For the text-containing cell, return its midpoint in [x, y] coordinate format. 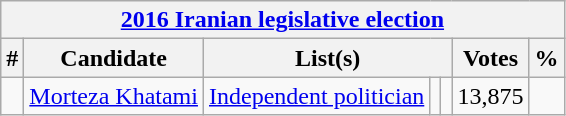
2016 Iranian legislative election [282, 20]
Independent politician [316, 96]
# [12, 58]
13,875 [490, 96]
% [546, 58]
Morteza Khatami [114, 96]
Votes [490, 58]
List(s) [327, 58]
Candidate [114, 58]
